Search for the cell housing the specified text and yield its (x, y) center coordinate. 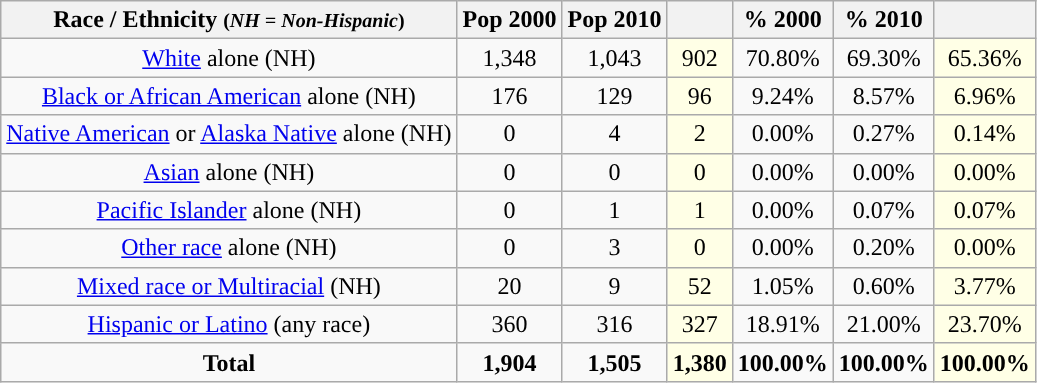
52 (700, 286)
0.14% (984, 134)
% 2010 (884, 20)
Pop 2010 (614, 20)
902 (700, 58)
Hispanic or Latino (any race) (229, 324)
Asian alone (NH) (229, 172)
1.05% (782, 286)
1,380 (700, 362)
Pop 2000 (510, 20)
Other race alone (NH) (229, 248)
3.77% (984, 286)
21.00% (884, 324)
69.30% (884, 58)
1,505 (614, 362)
Pacific Islander alone (NH) (229, 210)
4 (614, 134)
9 (614, 286)
1,043 (614, 58)
18.91% (782, 324)
Race / Ethnicity (NH = Non-Hispanic) (229, 20)
70.80% (782, 58)
6.96% (984, 96)
23.70% (984, 324)
327 (700, 324)
1,348 (510, 58)
Black or African American alone (NH) (229, 96)
1,904 (510, 362)
65.36% (984, 58)
129 (614, 96)
9.24% (782, 96)
8.57% (884, 96)
96 (700, 96)
176 (510, 96)
Mixed race or Multiracial (NH) (229, 286)
0.20% (884, 248)
Total (229, 362)
360 (510, 324)
2 (700, 134)
0.60% (884, 286)
3 (614, 248)
% 2000 (782, 20)
White alone (NH) (229, 58)
Native American or Alaska Native alone (NH) (229, 134)
316 (614, 324)
20 (510, 286)
0.27% (884, 134)
